Scan for the cell matching the given text and deliver its (X, Y) coordinate at center. 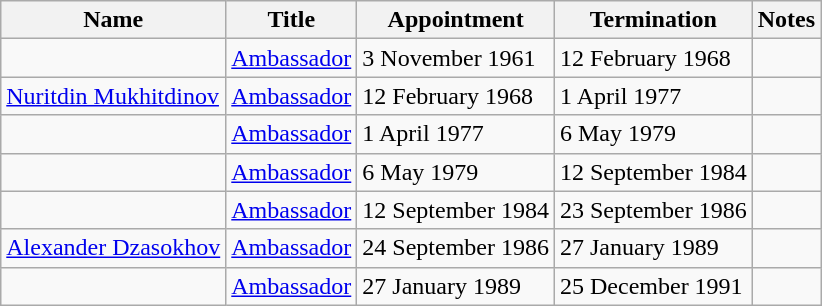
Notes (786, 20)
Appointment (456, 20)
Title (292, 20)
3 November 1961 (456, 58)
Name (114, 20)
25 December 1991 (653, 286)
23 September 1986 (653, 210)
Termination (653, 20)
Alexander Dzasokhov (114, 248)
24 September 1986 (456, 248)
Nuritdin Mukhitdinov (114, 96)
